Capture the cell that displays the provided text and extract its [X, Y] central coordinate. 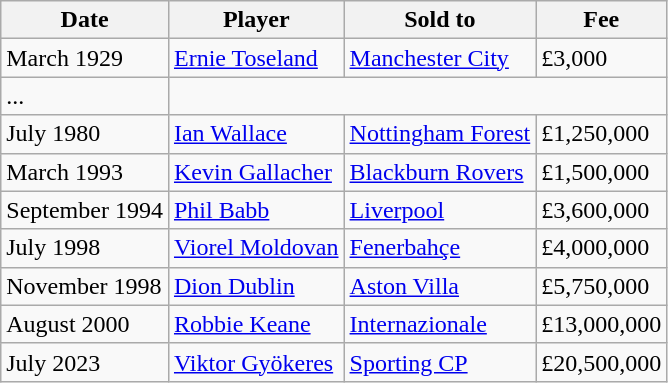
Fee [602, 20]
Blackburn Rovers [440, 172]
Manchester City [440, 58]
Nottingham Forest [440, 134]
... [85, 96]
Aston Villa [440, 286]
Viorel Moldovan [256, 248]
July 1980 [85, 134]
Internazionale [440, 324]
July 1998 [85, 248]
September 1994 [85, 210]
Kevin Gallacher [256, 172]
£4,000,000 [602, 248]
Player [256, 20]
Ian Wallace [256, 134]
July 2023 [85, 362]
Sporting CP [440, 362]
£3,600,000 [602, 210]
Sold to [440, 20]
Liverpool [440, 210]
£20,500,000 [602, 362]
November 1998 [85, 286]
Fenerbahçe [440, 248]
March 1993 [85, 172]
August 2000 [85, 324]
March 1929 [85, 58]
Ernie Toseland [256, 58]
Viktor Gyökeres [256, 362]
£13,000,000 [602, 324]
Phil Babb [256, 210]
£5,750,000 [602, 286]
Robbie Keane [256, 324]
£1,500,000 [602, 172]
Date [85, 20]
Dion Dublin [256, 286]
£1,250,000 [602, 134]
£3,000 [602, 58]
